Find where the given text appears and provide that cell's center as (x, y) coordinate. 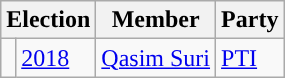
Member (156, 20)
Qasim Suri (156, 58)
Party (250, 20)
Election (48, 20)
PTI (250, 58)
2018 (56, 58)
